From the cell containing the given text, extract its center point as (x, y) coordinate. 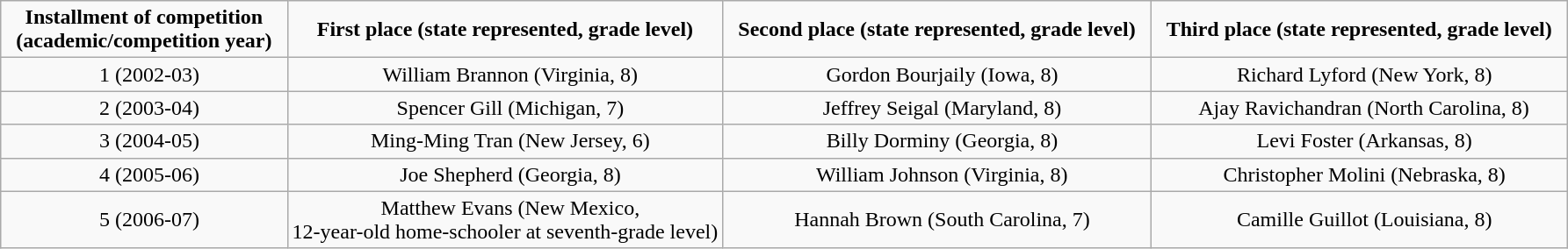
Christopher Molini (Nebraska, 8) (1359, 174)
First place (state represented, grade level) (505, 30)
1 (2002-03) (144, 75)
Second place (state represented, grade level) (936, 30)
Hannah Brown (South Carolina, 7) (936, 219)
Camille Guillot (Louisiana, 8) (1359, 219)
Ajay Ravichandran (North Carolina, 8) (1359, 108)
2 (2003-04) (144, 108)
Billy Dorminy (Georgia, 8) (936, 141)
Ming-Ming Tran (New Jersey, 6) (505, 141)
Installment of competition (academic/competition year) (144, 30)
Jeffrey Seigal (Maryland, 8) (936, 108)
William Johnson (Virginia, 8) (936, 174)
5 (2006-07) (144, 219)
4 (2005-06) (144, 174)
Gordon Bourjaily (Iowa, 8) (936, 75)
Spencer Gill (Michigan, 7) (505, 108)
Joe Shepherd (Georgia, 8) (505, 174)
Third place (state represented, grade level) (1359, 30)
William Brannon (Virginia, 8) (505, 75)
Richard Lyford (New York, 8) (1359, 75)
3 (2004-05) (144, 141)
Levi Foster (Arkansas, 8) (1359, 141)
Matthew Evans (New Mexico,12-year-old home-schooler at seventh-grade level) (505, 219)
